Determine the (X, Y) coordinate at the center of the cell enclosing the given text.  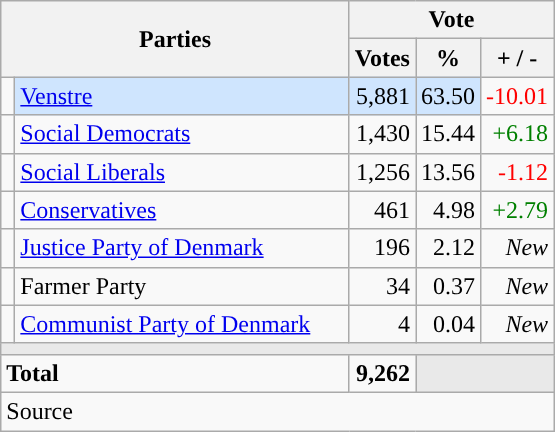
13.56 (448, 172)
Total (176, 373)
Venstre (182, 96)
4 (382, 324)
5,881 (382, 96)
2.12 (448, 248)
Votes (382, 58)
1,256 (382, 172)
1,430 (382, 134)
-1.12 (518, 172)
461 (382, 210)
9,262 (382, 373)
Social Liberals (182, 172)
Communist Party of Denmark (182, 324)
0.04 (448, 324)
0.37 (448, 286)
Farmer Party (182, 286)
Social Democrats (182, 134)
-10.01 (518, 96)
196 (382, 248)
34 (382, 286)
Source (278, 411)
Conservatives (182, 210)
+6.18 (518, 134)
Parties (176, 39)
% (448, 58)
Justice Party of Denmark (182, 248)
+2.79 (518, 210)
+ / - (518, 58)
4.98 (448, 210)
Vote (451, 20)
63.50 (448, 96)
15.44 (448, 134)
